Provide the [x, y] coordinate of the cell's center where the given text is located.  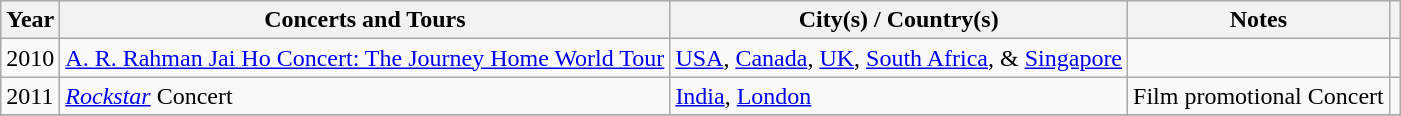
2010 [30, 58]
USA, Canada, UK, South Africa, & Singapore [899, 58]
Concerts and Tours [365, 20]
India, London [899, 96]
Rockstar Concert [365, 96]
Film promotional Concert [1259, 96]
Notes [1259, 20]
Year [30, 20]
A. R. Rahman Jai Ho Concert: The Journey Home World Tour [365, 58]
City(s) / Country(s) [899, 20]
2011 [30, 96]
